Locate the cell with the specified text and output its [x, y] center coordinate. 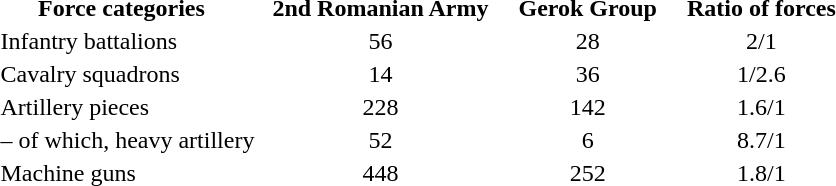
6 [588, 140]
142 [588, 107]
52 [380, 140]
14 [380, 74]
36 [588, 74]
228 [380, 107]
56 [380, 41]
28 [588, 41]
